Return the (x, y) coordinate for the center point of the cell that contains the specified text.  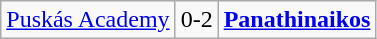
Panathinaikos (297, 20)
Puskás Academy (88, 20)
0-2 (196, 20)
